Provide the [x, y] coordinate of the cell's center where the given text is located.  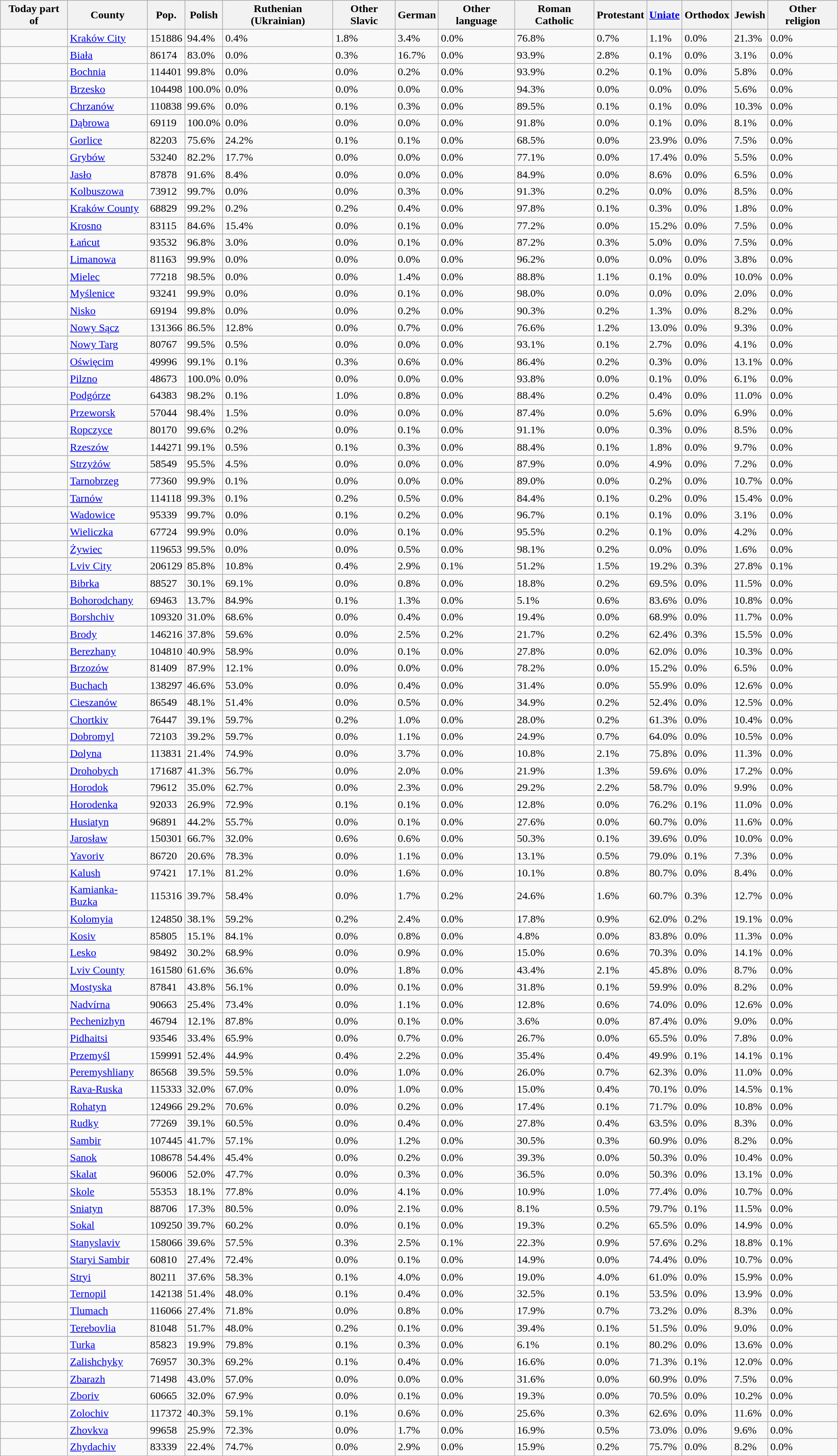
9.9% [750, 788]
45.8% [664, 970]
59.9% [664, 987]
83.6% [664, 600]
Protestant [620, 15]
72.9% [278, 805]
82203 [167, 140]
5.8% [750, 72]
Rohatyn [107, 1106]
Mielec [107, 277]
27.6% [554, 822]
69119 [167, 123]
72103 [167, 736]
77269 [167, 1123]
57.5% [278, 1243]
67.9% [278, 1396]
85805 [167, 936]
61.0% [664, 1277]
Today part of [34, 15]
40.9% [204, 651]
Wieliczka [107, 532]
116066 [167, 1311]
60810 [167, 1260]
3.6% [554, 1021]
77.2% [554, 225]
23.9% [664, 140]
92033 [167, 805]
22.4% [204, 1447]
Jewish [750, 15]
104810 [167, 651]
Tlumach [107, 1311]
Wadowice [107, 515]
54.4% [204, 1157]
3.8% [750, 260]
91.8% [554, 123]
Myślenice [107, 294]
Staryi Sambir [107, 1260]
7.2% [750, 464]
2.8% [620, 55]
9.6% [750, 1430]
86174 [167, 55]
69.5% [664, 583]
Zolochiv [107, 1413]
59.5% [278, 1072]
124850 [167, 919]
62.4% [664, 634]
Skole [107, 1191]
Dąbrowa [107, 123]
Borshchiv [107, 617]
93.1% [554, 345]
90663 [167, 1004]
36.5% [554, 1174]
Pechenizhyn [107, 1021]
Other language [476, 15]
35.0% [204, 788]
70.5% [664, 1396]
40.3% [204, 1413]
151886 [167, 38]
19.2% [664, 566]
Buchach [107, 685]
18.1% [204, 1191]
80.7% [664, 873]
43.4% [554, 970]
81163 [167, 260]
Stryi [107, 1277]
159991 [167, 1055]
81048 [167, 1328]
26.9% [204, 805]
3.4% [417, 38]
96.7% [554, 515]
142138 [167, 1294]
Ruthenian (Ukrainian) [278, 15]
97.8% [554, 208]
Roman Catholic [554, 15]
80767 [167, 345]
Oświęcim [107, 362]
Terebovlia [107, 1328]
74.4% [664, 1260]
Zhovkva [107, 1430]
Krosno [107, 225]
Berezhany [107, 651]
71.8% [278, 1311]
124966 [167, 1106]
79.0% [664, 856]
24.9% [554, 736]
51.7% [204, 1328]
94.4% [204, 38]
26.7% [554, 1038]
94.3% [554, 89]
84.6% [204, 225]
Chrzanów [107, 106]
84.1% [278, 936]
Sanok [107, 1157]
72.3% [278, 1430]
99.3% [204, 498]
Zbarazh [107, 1379]
22.3% [554, 1243]
46.6% [204, 685]
171687 [167, 770]
80.2% [664, 1345]
36.6% [278, 970]
150301 [167, 839]
89.0% [554, 481]
113831 [167, 753]
58.3% [278, 1277]
107445 [167, 1140]
4.9% [664, 464]
70.1% [664, 1089]
Limanowa [107, 260]
87878 [167, 174]
7.8% [750, 1038]
68.5% [554, 140]
83115 [167, 225]
39.5% [204, 1072]
37.6% [204, 1277]
104498 [167, 89]
Horodenka [107, 805]
161580 [167, 970]
138297 [167, 685]
75.6% [204, 140]
Brzesko [107, 89]
County [107, 15]
12.5% [750, 702]
55353 [167, 1191]
Sniatyn [107, 1208]
206129 [167, 566]
68.6% [278, 617]
24.2% [278, 140]
67.0% [278, 1089]
70.6% [278, 1106]
34.9% [554, 702]
86.5% [204, 328]
93.8% [554, 379]
31.4% [554, 685]
57.1% [278, 1140]
115333 [167, 1089]
61.3% [664, 719]
39.3% [554, 1157]
25.6% [554, 1413]
17.8% [554, 919]
Ropczyce [107, 430]
74.0% [664, 1004]
59.1% [278, 1413]
8.7% [750, 970]
86549 [167, 702]
4.2% [750, 532]
Kosiv [107, 936]
64.0% [664, 736]
85823 [167, 1345]
1.4% [417, 277]
48.1% [204, 702]
58549 [167, 464]
117372 [167, 1413]
21.4% [204, 753]
Other Slavic [364, 15]
30.2% [204, 953]
Brzozów [107, 668]
79612 [167, 788]
4.8% [554, 936]
76.8% [554, 38]
Nowy Targ [107, 345]
88.8% [554, 277]
Nisko [107, 311]
Zboriv [107, 1396]
53240 [167, 157]
51.2% [554, 566]
Pilzno [107, 379]
Nadvírna [107, 1004]
109250 [167, 1225]
57044 [167, 413]
15.5% [750, 634]
31.0% [204, 617]
57.0% [278, 1379]
10.9% [554, 1191]
82.2% [204, 157]
81409 [167, 668]
Chortkiv [107, 719]
77.1% [554, 157]
16.7% [417, 55]
30.3% [204, 1362]
52.0% [204, 1174]
89.5% [554, 106]
73.0% [664, 1430]
98.2% [204, 396]
73.2% [664, 1311]
Przemyśl [107, 1055]
60.5% [278, 1123]
47.7% [278, 1174]
2.4% [417, 919]
35.4% [554, 1055]
16.9% [554, 1430]
87.8% [278, 1021]
98492 [167, 953]
90.3% [554, 311]
Polish [204, 15]
Orthodox [707, 15]
93532 [167, 243]
80.5% [278, 1208]
9.3% [750, 328]
79.7% [664, 1208]
58.4% [278, 896]
72.4% [278, 1260]
Zalishchyky [107, 1362]
97421 [167, 873]
49.9% [664, 1055]
69463 [167, 600]
17.9% [554, 1311]
115316 [167, 896]
21.3% [750, 38]
Rudky [107, 1123]
8.6% [664, 174]
87.2% [554, 243]
68829 [167, 208]
53.0% [278, 685]
13.0% [664, 328]
10.5% [750, 736]
Sokal [107, 1225]
Cieszanów [107, 702]
Łańcut [107, 243]
131366 [167, 328]
10.1% [554, 873]
71498 [167, 1379]
79.8% [278, 1345]
13.6% [750, 1345]
Turka [107, 1345]
62.3% [664, 1072]
86568 [167, 1072]
Biała [107, 55]
Bochnia [107, 72]
49996 [167, 362]
Husiatyn [107, 822]
2.3% [417, 788]
Podgórze [107, 396]
38.1% [204, 919]
87841 [167, 987]
Horodok [107, 788]
Stanyslaviv [107, 1243]
60.2% [278, 1225]
Kraków City [107, 38]
21.7% [554, 634]
75.8% [664, 753]
13.7% [204, 600]
158066 [167, 1243]
96006 [167, 1174]
31.8% [554, 987]
Rzeszów [107, 447]
95339 [167, 515]
Pidhaitsi [107, 1038]
14.5% [750, 1089]
Lviv County [107, 970]
96.2% [554, 260]
Skalat [107, 1174]
56.1% [278, 987]
98.5% [204, 277]
67724 [167, 532]
57.6% [664, 1243]
93546 [167, 1038]
45.4% [278, 1157]
77.8% [278, 1191]
30.1% [204, 583]
76447 [167, 719]
17.2% [750, 770]
20.6% [204, 856]
56.7% [278, 770]
69194 [167, 311]
70.3% [664, 953]
26.0% [554, 1072]
3.0% [278, 243]
53.5% [664, 1294]
98.1% [554, 549]
12.0% [750, 1362]
41.7% [204, 1140]
119653 [167, 549]
81.2% [278, 873]
110838 [167, 106]
98.0% [554, 294]
62.6% [664, 1413]
10.2% [750, 1396]
78.3% [278, 856]
55.7% [278, 822]
19.4% [554, 617]
Kolbuszowa [107, 191]
5.0% [664, 243]
65.9% [278, 1038]
Other religion [803, 15]
144271 [167, 447]
Yavoriv [107, 856]
25.4% [204, 1004]
64383 [167, 396]
19.0% [554, 1277]
19.1% [750, 919]
73.4% [278, 1004]
66.7% [204, 839]
Zhydachiv [107, 1447]
63.5% [664, 1123]
17.7% [278, 157]
73912 [167, 191]
83.8% [664, 936]
62.7% [278, 788]
31.6% [554, 1379]
93241 [167, 294]
Kolomyia [107, 919]
Brody [107, 634]
74.7% [278, 1447]
German [417, 15]
43.0% [204, 1379]
30.5% [554, 1140]
9.7% [750, 447]
96.8% [204, 243]
Nowy Sącz [107, 328]
60665 [167, 1396]
146216 [167, 634]
Tarnów [107, 498]
41.3% [204, 770]
25.9% [204, 1430]
11.7% [750, 617]
76957 [167, 1362]
109320 [167, 617]
28.0% [554, 719]
Peremyshliany [107, 1072]
75.7% [664, 1447]
Jasło [107, 174]
91.3% [554, 191]
99.2% [204, 208]
33.4% [204, 1038]
21.9% [554, 770]
77218 [167, 277]
43.8% [204, 987]
5.5% [750, 157]
48673 [167, 379]
24.6% [554, 896]
Ternopil [107, 1294]
32.5% [554, 1294]
15.1% [204, 936]
Pop. [167, 15]
96891 [167, 822]
46794 [167, 1021]
Kamianka-Buzka [107, 896]
Uniate [664, 15]
44.2% [204, 822]
114118 [167, 498]
4.5% [278, 464]
69.2% [278, 1362]
37.8% [204, 634]
5.1% [554, 600]
17.1% [204, 873]
Bibrka [107, 583]
Gorlice [107, 140]
99658 [167, 1430]
86.4% [554, 362]
80170 [167, 430]
Grybów [107, 157]
71.7% [664, 1106]
91.1% [554, 430]
44.9% [278, 1055]
2.7% [664, 345]
Kalush [107, 873]
77360 [167, 481]
80211 [167, 1277]
Mostyska [107, 987]
39.2% [204, 736]
77.4% [664, 1191]
Żywiec [107, 549]
74.9% [278, 753]
Sambir [107, 1140]
83339 [167, 1447]
Lesko [107, 953]
Dobromyl [107, 736]
61.6% [204, 970]
85.8% [204, 566]
86720 [167, 856]
6.9% [750, 413]
76.2% [664, 805]
19.9% [204, 1345]
71.3% [664, 1362]
58.7% [664, 788]
84.4% [554, 498]
Rava-Ruska [107, 1089]
Drohobych [107, 770]
Tarnobrzeg [107, 481]
114401 [167, 72]
59.2% [278, 919]
51.5% [664, 1328]
Strzyżów [107, 464]
Kraków County [107, 208]
39.4% [554, 1328]
83.0% [204, 55]
Dolyna [107, 753]
3.7% [417, 753]
Lviv City [107, 566]
Bohorodchany [107, 600]
13.9% [750, 1294]
108678 [167, 1157]
88527 [167, 583]
55.9% [664, 685]
Przeworsk [107, 413]
16.6% [554, 1362]
Jarosław [107, 839]
69.1% [278, 583]
88706 [167, 1208]
58.9% [278, 651]
7.3% [750, 856]
98.4% [204, 413]
91.6% [204, 174]
12.7% [750, 896]
76.6% [554, 328]
78.2% [554, 668]
17.3% [204, 1208]
